Extract the [X, Y] coordinate from the center of the cell holding the provided text.  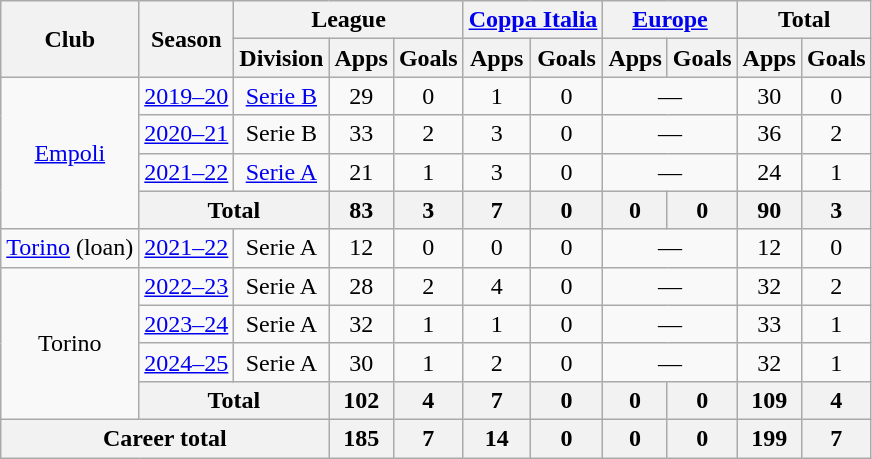
Europe [670, 20]
90 [769, 210]
Career total [165, 438]
2024–25 [186, 362]
36 [769, 134]
2022–23 [186, 286]
Coppa Italia [533, 20]
2019–20 [186, 96]
14 [496, 438]
Season [186, 39]
29 [361, 96]
199 [769, 438]
Empoli [70, 153]
83 [361, 210]
102 [361, 400]
Club [70, 39]
2023–24 [186, 324]
League [348, 20]
Torino [70, 343]
185 [361, 438]
24 [769, 172]
28 [361, 286]
Division [282, 58]
2020–21 [186, 134]
Torino (loan) [70, 248]
109 [769, 400]
21 [361, 172]
